From the cell containing the given text, extract its center point as [x, y] coordinate. 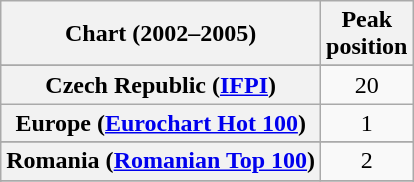
1 [367, 123]
Romania (Romanian Top 100) [161, 161]
2 [367, 161]
Peakposition [367, 34]
20 [367, 85]
Chart (2002–2005) [161, 34]
Europe (Eurochart Hot 100) [161, 123]
Czech Republic (IFPI) [161, 85]
